Provide the (X, Y) coordinate of the cell's center where the given text is located.  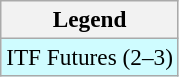
Legend (90, 19)
ITF Futures (2–3) (90, 57)
